Capture the cell that displays the provided text and extract its [x, y] central coordinate. 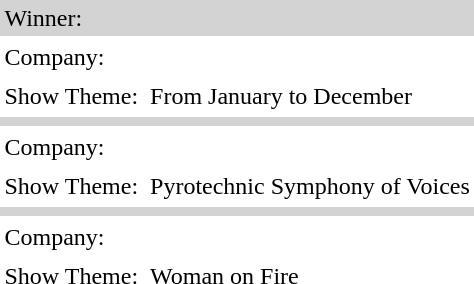
Winner: [237, 18]
